Locate the cell with the specified text and output its [X, Y] center coordinate. 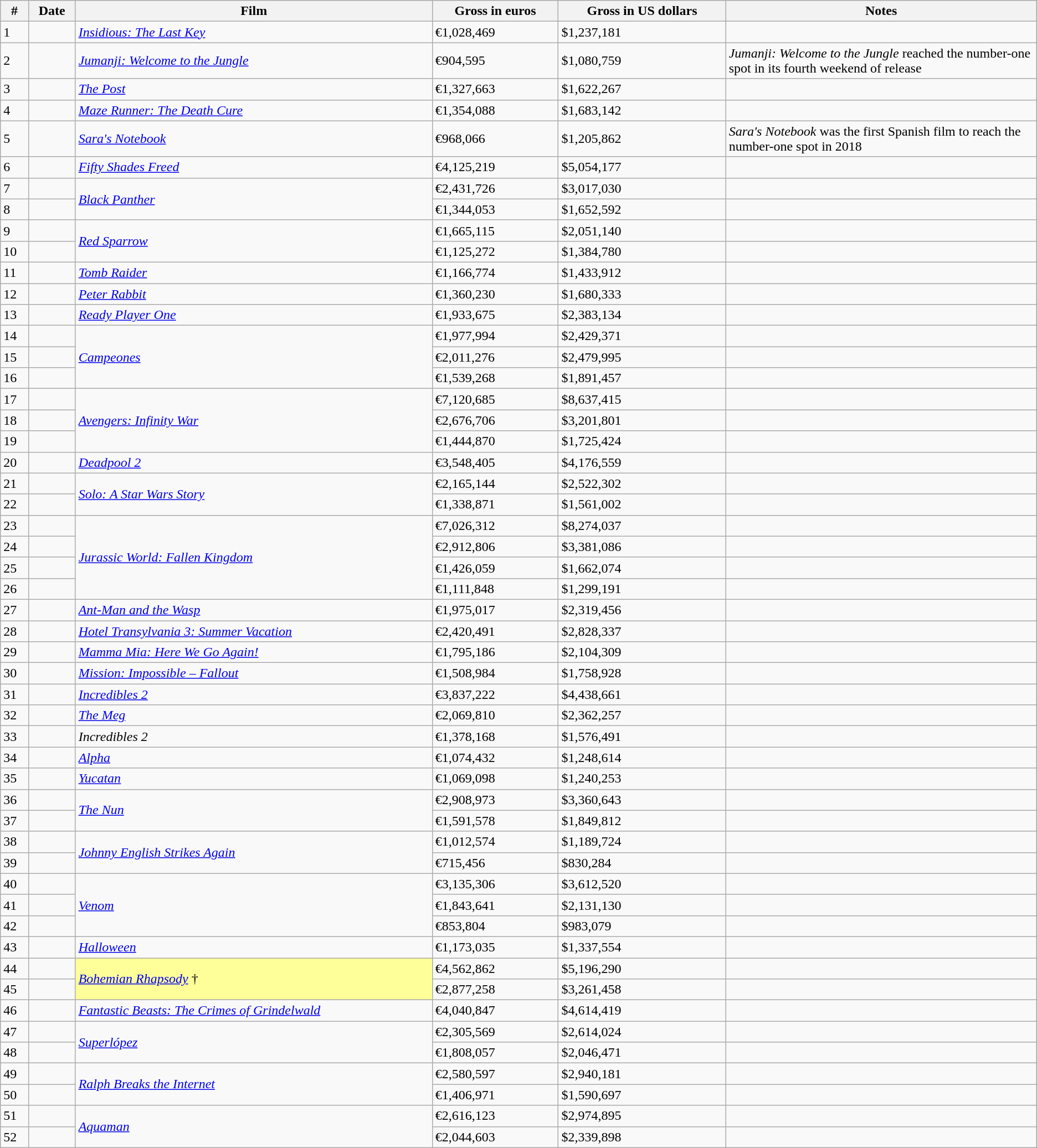
$1,080,759 [642, 61]
Yucatan [254, 779]
33 [14, 737]
Aquaman [254, 1126]
$2,319,456 [642, 610]
$2,522,302 [642, 483]
$1,652,592 [642, 209]
€2,616,123 [495, 1116]
Notes [881, 11]
$1,576,491 [642, 737]
Gross in euros [495, 11]
46 [14, 1011]
31 [14, 694]
24 [14, 547]
€2,044,603 [495, 1137]
€1,508,984 [495, 673]
€715,456 [495, 863]
49 [14, 1074]
37 [14, 821]
15 [14, 357]
€1,591,578 [495, 821]
$1,758,928 [642, 673]
Hotel Transylvania 3: Summer Vacation [254, 631]
$1,725,424 [642, 441]
€3,837,222 [495, 694]
Bohemian Rhapsody † [254, 979]
€1,539,268 [495, 378]
48 [14, 1053]
€1,173,035 [495, 947]
€3,135,306 [495, 884]
€4,562,862 [495, 969]
Deadpool 2 [254, 462]
40 [14, 884]
$2,974,895 [642, 1116]
$2,051,140 [642, 230]
$5,196,290 [642, 969]
$3,261,458 [642, 990]
Venom [254, 905]
Date [52, 11]
$1,240,253 [642, 779]
45 [14, 990]
3 [14, 89]
28 [14, 631]
Sara's Notebook was the first Spanish film to reach the number-one spot in 2018 [881, 138]
$2,131,130 [642, 905]
21 [14, 483]
20 [14, 462]
14 [14, 336]
$2,429,371 [642, 336]
The Meg [254, 715]
$2,046,471 [642, 1053]
$2,362,257 [642, 715]
€4,040,847 [495, 1011]
27 [14, 610]
€1,977,994 [495, 336]
€2,069,810 [495, 715]
Red Sparrow [254, 241]
€2,431,726 [495, 188]
42 [14, 926]
12 [14, 294]
Insidious: The Last Key [254, 32]
5 [14, 138]
26 [14, 589]
# [14, 11]
€968,066 [495, 138]
$4,614,419 [642, 1011]
$3,612,520 [642, 884]
$8,274,037 [642, 526]
10 [14, 251]
$1,849,812 [642, 821]
$1,622,267 [642, 89]
€1,344,053 [495, 209]
Alpha [254, 758]
$2,479,995 [642, 357]
€1,354,088 [495, 110]
Tomb Raider [254, 272]
Fifty Shades Freed [254, 167]
43 [14, 947]
$1,891,457 [642, 378]
Sara's Notebook [254, 138]
$1,189,724 [642, 842]
Ralph Breaks the Internet [254, 1084]
2 [14, 61]
$1,237,181 [642, 32]
$1,248,614 [642, 758]
€1,843,641 [495, 905]
$8,637,415 [642, 399]
25 [14, 568]
$1,662,074 [642, 568]
$2,104,309 [642, 652]
€2,912,806 [495, 547]
$1,683,142 [642, 110]
38 [14, 842]
Mission: Impossible – Fallout [254, 673]
Campeones [254, 357]
Gross in US dollars [642, 11]
€1,360,230 [495, 294]
€1,012,574 [495, 842]
$3,017,030 [642, 188]
$983,079 [642, 926]
6 [14, 167]
$830,284 [642, 863]
39 [14, 863]
Solo: A Star Wars Story [254, 494]
Ready Player One [254, 315]
$1,337,554 [642, 947]
Fantastic Beasts: The Crimes of Grindelwald [254, 1011]
16 [14, 378]
19 [14, 441]
Superlópez [254, 1042]
€1,028,469 [495, 32]
Mamma Mia: Here We Go Again! [254, 652]
17 [14, 399]
$1,561,002 [642, 504]
€1,125,272 [495, 251]
€1,665,115 [495, 230]
Black Panther [254, 199]
€4,125,219 [495, 167]
€1,111,848 [495, 589]
$1,384,780 [642, 251]
34 [14, 758]
4 [14, 110]
€7,120,685 [495, 399]
€853,804 [495, 926]
Jumanji: Welcome to the Jungle [254, 61]
23 [14, 526]
11 [14, 272]
€1,406,971 [495, 1095]
€1,444,870 [495, 441]
€1,933,675 [495, 315]
€2,580,597 [495, 1074]
€1,975,017 [495, 610]
52 [14, 1137]
Avengers: Infinity War [254, 420]
9 [14, 230]
€2,305,569 [495, 1032]
29 [14, 652]
51 [14, 1116]
€2,165,144 [495, 483]
36 [14, 800]
€1,378,168 [495, 737]
€1,166,774 [495, 272]
$2,940,181 [642, 1074]
€2,908,973 [495, 800]
$1,299,191 [642, 589]
$3,201,801 [642, 420]
€1,338,871 [495, 504]
22 [14, 504]
41 [14, 905]
Peter Rabbit [254, 294]
44 [14, 969]
€1,069,098 [495, 779]
32 [14, 715]
€3,548,405 [495, 462]
Johnny English Strikes Again [254, 852]
$2,614,024 [642, 1032]
8 [14, 209]
Film [254, 11]
$4,176,559 [642, 462]
$2,828,337 [642, 631]
1 [14, 32]
$2,383,134 [642, 315]
€1,426,059 [495, 568]
$3,360,643 [642, 800]
47 [14, 1032]
€904,595 [495, 61]
€1,074,432 [495, 758]
$1,205,862 [642, 138]
$1,590,697 [642, 1095]
Jumanji: Welcome to the Jungle reached the number-one spot in its fourth weekend of release [881, 61]
50 [14, 1095]
13 [14, 315]
18 [14, 420]
€2,877,258 [495, 990]
$2,339,898 [642, 1137]
7 [14, 188]
Halloween [254, 947]
€2,676,706 [495, 420]
Jurassic World: Fallen Kingdom [254, 557]
35 [14, 779]
$1,433,912 [642, 272]
€7,026,312 [495, 526]
€1,327,663 [495, 89]
€1,795,186 [495, 652]
$5,054,177 [642, 167]
30 [14, 673]
$1,680,333 [642, 294]
$4,438,661 [642, 694]
$3,381,086 [642, 547]
€2,011,276 [495, 357]
Ant-Man and the Wasp [254, 610]
The Post [254, 89]
The Nun [254, 810]
€2,420,491 [495, 631]
€1,808,057 [495, 1053]
Maze Runner: The Death Cure [254, 110]
